Determine the [X, Y] coordinate at the center of the cell enclosing the given text.  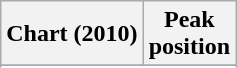
Chart (2010) [72, 34]
Peakposition [189, 34]
